Output the (X, Y) coordinate of the center of the cell containing the given text.  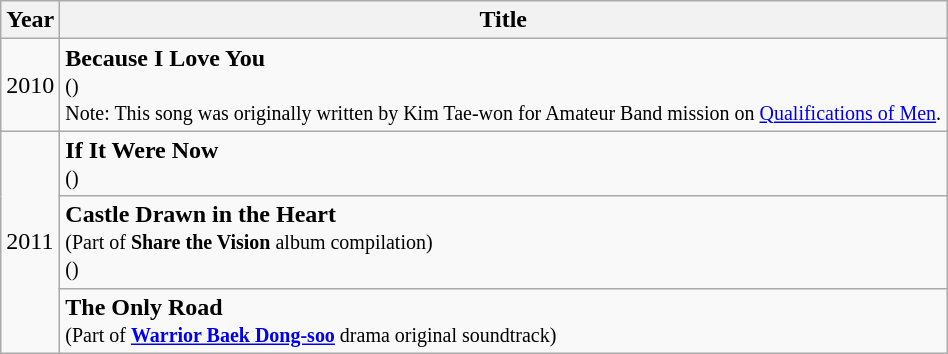
Year (30, 20)
2011 (30, 242)
Title (504, 20)
If It Were Now() (504, 164)
Because I Love You()Note: This song was originally written by Kim Tae-won for Amateur Band mission on Qualifications of Men. (504, 85)
Castle Drawn in the Heart(Part of Share the Vision album compilation)() (504, 242)
2010 (30, 85)
The Only Road(Part of Warrior Baek Dong-soo drama original soundtrack) (504, 320)
